Extract the [X, Y] coordinate from the center of the cell holding the provided text.  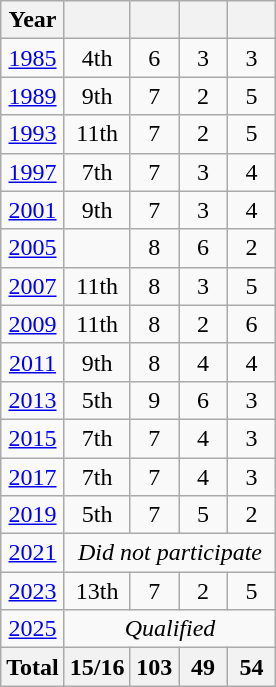
1997 [33, 172]
2011 [33, 362]
103 [154, 667]
2005 [33, 248]
15/16 [97, 667]
1989 [33, 96]
2025 [33, 629]
2007 [33, 286]
54 [252, 667]
2017 [33, 477]
1993 [33, 134]
2001 [33, 210]
2021 [33, 553]
2013 [33, 400]
2019 [33, 515]
Year [33, 20]
Did not participate [170, 553]
Qualified [170, 629]
Total [33, 667]
4th [97, 58]
2009 [33, 324]
2023 [33, 591]
9 [154, 400]
1985 [33, 58]
2015 [33, 438]
49 [204, 667]
13th [97, 591]
